Scan for the cell matching the given text and deliver its [X, Y] coordinate at center. 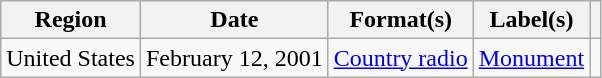
Date [234, 20]
Format(s) [400, 20]
February 12, 2001 [234, 58]
Region [71, 20]
Label(s) [531, 20]
Monument [531, 58]
United States [71, 58]
Country radio [400, 58]
